Identify which cell holds the provided text, then report its [x, y] central coordinate. 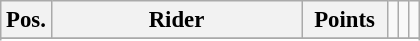
Rider [176, 20]
Pos. [26, 20]
Points [345, 20]
